Scan for the cell matching the given text and deliver its (X, Y) coordinate at center. 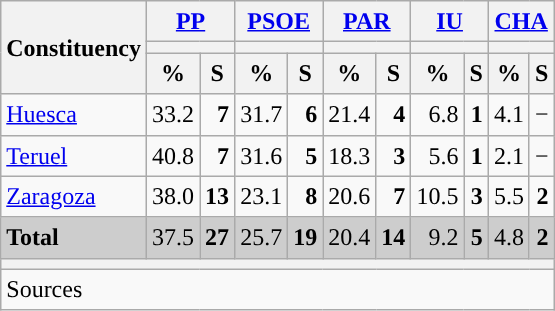
5.6 (438, 156)
PSOE (279, 22)
Constituency (74, 48)
Sources (278, 290)
PAR (367, 22)
20.6 (350, 196)
Teruel (74, 156)
21.4 (350, 114)
23.1 (262, 196)
6 (306, 114)
4 (394, 114)
8 (306, 196)
25.7 (262, 238)
Zaragoza (74, 196)
PP (190, 22)
6.8 (438, 114)
4.8 (508, 238)
20.4 (350, 238)
40.8 (172, 156)
38.0 (172, 196)
5.5 (508, 196)
Huesca (74, 114)
13 (218, 196)
9.2 (438, 238)
10.5 (438, 196)
27 (218, 238)
31.6 (262, 156)
4.1 (508, 114)
33.2 (172, 114)
CHA (521, 22)
14 (394, 238)
18.3 (350, 156)
31.7 (262, 114)
IU (450, 22)
19 (306, 238)
37.5 (172, 238)
Total (74, 238)
2.1 (508, 156)
